Return the (x, y) coordinate for the center point of the cell that contains the specified text.  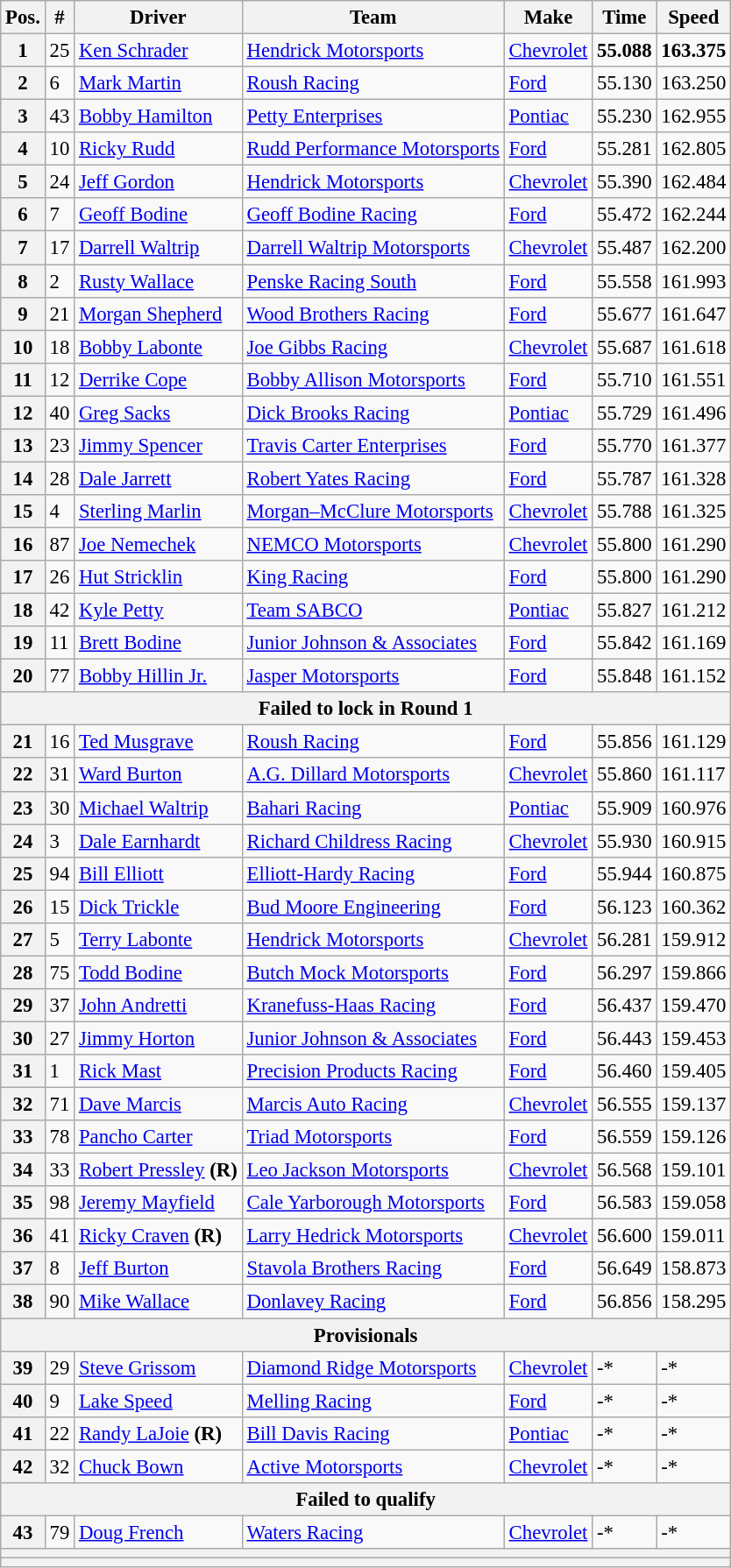
Jeremy Mayfield (159, 1203)
162.955 (694, 117)
Ricky Craven (R) (159, 1236)
71 (60, 1105)
Ward Burton (159, 775)
# (60, 18)
Failed to qualify (366, 1500)
161.496 (694, 413)
Failed to lock in Round 1 (366, 709)
161.328 (694, 478)
Rusty Wallace (159, 281)
Team SABCO (373, 611)
161.152 (694, 676)
Kyle Petty (159, 611)
39 (23, 1367)
John Andretti (159, 1006)
162.200 (694, 248)
Michael Waltrip (159, 808)
King Racing (373, 577)
161.377 (694, 446)
Bobby Hillin Jr. (159, 676)
55.687 (624, 347)
Geoff Bodine (159, 215)
Jeff Gordon (159, 182)
55.472 (624, 215)
Darrell Waltrip Motorsports (373, 248)
35 (23, 1203)
90 (60, 1302)
55.487 (624, 248)
55.230 (624, 117)
87 (60, 544)
79 (60, 1532)
Brett Bodine (159, 643)
36 (23, 1236)
Jeff Burton (159, 1269)
56.555 (624, 1105)
159.101 (694, 1170)
Sterling Marlin (159, 512)
Joe Nemechek (159, 544)
Hut Stricklin (159, 577)
Richard Childress Racing (373, 841)
55.909 (624, 808)
Dave Marcis (159, 1105)
163.375 (694, 51)
161.551 (694, 379)
NEMCO Motorsports (373, 544)
Robert Pressley (R) (159, 1170)
Derrike Cope (159, 379)
55.944 (624, 873)
Travis Carter Enterprises (373, 446)
56.583 (624, 1203)
A.G. Dillard Motorsports (373, 775)
159.011 (694, 1236)
14 (23, 478)
Make (548, 18)
159.453 (694, 1038)
Stavola Brothers Racing (373, 1269)
161.117 (694, 775)
56.559 (624, 1137)
158.295 (694, 1302)
161.169 (694, 643)
160.875 (694, 873)
159.126 (694, 1137)
Rick Mast (159, 1071)
162.484 (694, 182)
161.129 (694, 742)
Larry Hedrick Motorsports (373, 1236)
Geoff Bodine Racing (373, 215)
Mike Wallace (159, 1302)
Waters Racing (373, 1532)
160.362 (694, 907)
Triad Motorsports (373, 1137)
Wood Brothers Racing (373, 314)
159.866 (694, 972)
55.856 (624, 742)
159.912 (694, 940)
55.558 (624, 281)
Bill Elliott (159, 873)
Time (624, 18)
Lake Speed (159, 1401)
Rudd Performance Motorsports (373, 149)
Morgan Shepherd (159, 314)
Morgan–McClure Motorsports (373, 512)
Leo Jackson Motorsports (373, 1170)
55.390 (624, 182)
Pancho Carter (159, 1137)
Steve Grissom (159, 1367)
Driver (159, 18)
163.250 (694, 83)
Butch Mock Motorsports (373, 972)
19 (23, 643)
13 (23, 446)
56.443 (624, 1038)
56.123 (624, 907)
Terry Labonte (159, 940)
Dick Trickle (159, 907)
55.770 (624, 446)
55.930 (624, 841)
161.993 (694, 281)
Bahari Racing (373, 808)
56.281 (624, 940)
Marcis Auto Racing (373, 1105)
Mark Martin (159, 83)
55.088 (624, 51)
55.677 (624, 314)
161.618 (694, 347)
Dale Jarrett (159, 478)
55.130 (624, 83)
Penske Racing South (373, 281)
Dale Earnhardt (159, 841)
55.788 (624, 512)
98 (60, 1203)
Jimmy Spencer (159, 446)
78 (60, 1137)
159.405 (694, 1071)
Bill Davis Racing (373, 1433)
161.647 (694, 314)
Melling Racing (373, 1401)
159.470 (694, 1006)
56.600 (624, 1236)
Doug French (159, 1532)
Joe Gibbs Racing (373, 347)
Pos. (23, 18)
75 (60, 972)
161.212 (694, 611)
94 (60, 873)
55.848 (624, 676)
Cale Yarborough Motorsports (373, 1203)
160.915 (694, 841)
Darrell Waltrip (159, 248)
162.805 (694, 149)
Bud Moore Engineering (373, 907)
55.787 (624, 478)
Ted Musgrave (159, 742)
Provisionals (366, 1335)
159.058 (694, 1203)
Petty Enterprises (373, 117)
Ken Schrader (159, 51)
Kranefuss-Haas Racing (373, 1006)
Jasper Motorsports (373, 676)
Speed (694, 18)
Bobby Allison Motorsports (373, 379)
Todd Bodine (159, 972)
56.460 (624, 1071)
Team (373, 18)
159.137 (694, 1105)
Jimmy Horton (159, 1038)
55.827 (624, 611)
Donlavey Racing (373, 1302)
34 (23, 1170)
Bobby Labonte (159, 347)
Robert Yates Racing (373, 478)
55.710 (624, 379)
55.281 (624, 149)
Precision Products Racing (373, 1071)
Diamond Ridge Motorsports (373, 1367)
Dick Brooks Racing (373, 413)
77 (60, 676)
56.568 (624, 1170)
Greg Sacks (159, 413)
Bobby Hamilton (159, 117)
56.297 (624, 972)
55.860 (624, 775)
56.437 (624, 1006)
161.325 (694, 512)
Elliott-Hardy Racing (373, 873)
55.729 (624, 413)
Ricky Rudd (159, 149)
20 (23, 676)
158.873 (694, 1269)
160.976 (694, 808)
Chuck Bown (159, 1466)
56.856 (624, 1302)
56.649 (624, 1269)
55.842 (624, 643)
38 (23, 1302)
Randy LaJoie (R) (159, 1433)
162.244 (694, 215)
Active Motorsports (373, 1466)
